Scan for the cell matching the given text and deliver its (X, Y) coordinate at center. 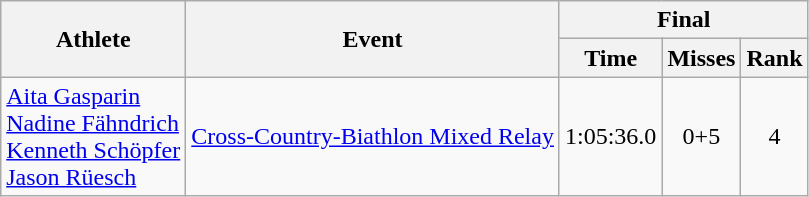
Time (610, 58)
Final (684, 20)
Rank (774, 58)
Cross-Country-Biathlon Mixed Relay (373, 136)
4 (774, 136)
0+5 (702, 136)
Aita GasparinNadine FähndrichKenneth SchöpferJason Rüesch (94, 136)
Misses (702, 58)
Athlete (94, 39)
1:05:36.0 (610, 136)
Event (373, 39)
